Find where the given text appears and provide that cell's center as (x, y) coordinate. 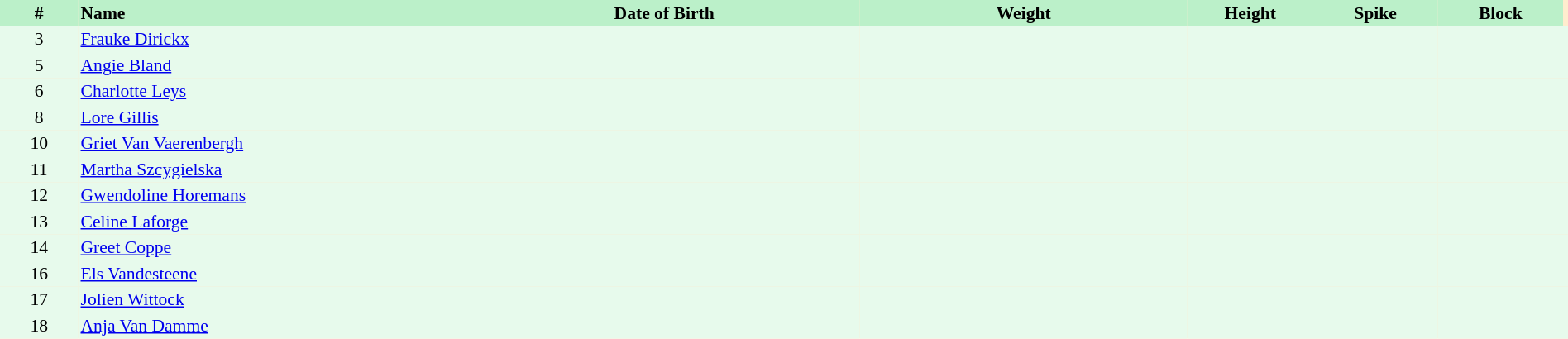
# (39, 13)
6 (39, 91)
10 (39, 144)
18 (39, 326)
Height (1250, 13)
Charlotte Leys (273, 91)
Weight (1024, 13)
Spike (1374, 13)
Greet Coppe (273, 248)
13 (39, 222)
Jolien Wittock (273, 299)
Celine Laforge (273, 222)
8 (39, 117)
Anja Van Damme (273, 326)
14 (39, 248)
Martha Szcygielska (273, 169)
Els Vandesteene (273, 274)
17 (39, 299)
12 (39, 195)
Block (1500, 13)
Angie Bland (273, 65)
Gwendoline Horemans (273, 195)
11 (39, 169)
Date of Birth (664, 13)
Frauke Dirickx (273, 40)
Name (273, 13)
Griet Van Vaerenbergh (273, 144)
5 (39, 65)
Lore Gillis (273, 117)
16 (39, 274)
3 (39, 40)
